Find where the given text appears and provide that cell's center as [X, Y] coordinate. 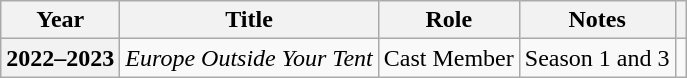
Title [249, 20]
Cast Member [448, 58]
Season 1 and 3 [597, 58]
Europe Outside Your Tent [249, 58]
Role [448, 20]
Notes [597, 20]
2022–2023 [60, 58]
Year [60, 20]
